Locate the cell with the specified text and output its [x, y] center coordinate. 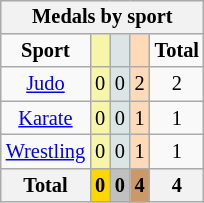
Karate [46, 118]
Sport [46, 51]
Judo [46, 84]
Wrestling [46, 152]
Medals by sport [102, 17]
